Detect which cell encompasses the target text, then output its (X, Y) center coordinate. 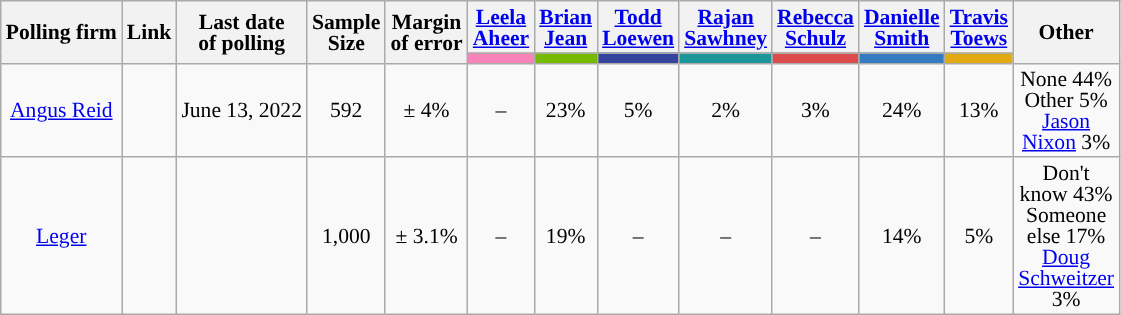
23% (566, 110)
Don't know 43%Someone else 17%Doug Schweitzer 3% (1066, 236)
1,000 (346, 236)
19% (566, 236)
2% (726, 110)
Travis Toews (979, 27)
13% (979, 110)
Rebecca Schulz (816, 27)
± 3.1% (426, 236)
Last dateof polling (242, 32)
592 (346, 110)
Other (1066, 32)
Angus Reid (62, 110)
Rajan Sawhney (726, 27)
Leger (62, 236)
SampleSize (346, 32)
Danielle Smith (902, 27)
None 44%Other 5%Jason Nixon 3% (1066, 110)
Brian Jean (566, 27)
24% (902, 110)
Link (150, 32)
± 4% (426, 110)
3% (816, 110)
Leela Aheer (501, 27)
Marginof error (426, 32)
Todd Loewen (638, 27)
Polling firm (62, 32)
June 13, 2022 (242, 110)
14% (902, 236)
